Find where the given text appears and provide that cell's center as (x, y) coordinate. 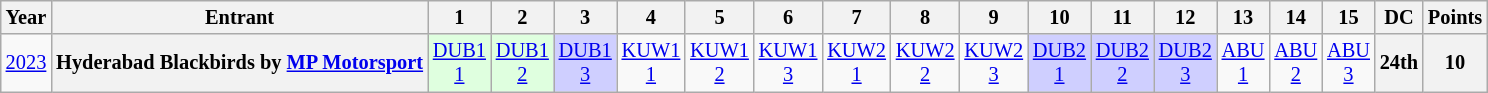
DUB22 (1122, 63)
KUW21 (856, 63)
KUW11 (652, 63)
11 (1122, 17)
24th (1399, 63)
Hyderabad Blackbirds by MP Motorsport (240, 63)
6 (788, 17)
KUW23 (994, 63)
KUW13 (788, 63)
12 (1186, 17)
3 (586, 17)
ABU2 (1296, 63)
7 (856, 17)
DUB13 (586, 63)
KUW12 (720, 63)
Points (1455, 17)
13 (1244, 17)
5 (720, 17)
ABU3 (1348, 63)
1 (460, 17)
ABU1 (1244, 63)
DUB21 (1060, 63)
Year (26, 17)
DUB23 (1186, 63)
DUB11 (460, 63)
4 (652, 17)
15 (1348, 17)
DC (1399, 17)
DUB12 (522, 63)
14 (1296, 17)
Entrant (240, 17)
KUW22 (926, 63)
8 (926, 17)
2023 (26, 63)
2 (522, 17)
9 (994, 17)
